Provide the (X, Y) coordinate of the cell's center where the given text is located.  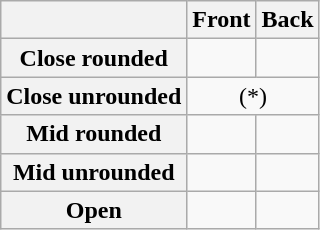
Close rounded (94, 58)
Close unrounded (94, 96)
Front (222, 20)
Mid rounded (94, 134)
(*) (253, 96)
Back (288, 20)
Mid unrounded (94, 172)
Open (94, 210)
